For the text-containing cell, return its midpoint in [X, Y] coordinate format. 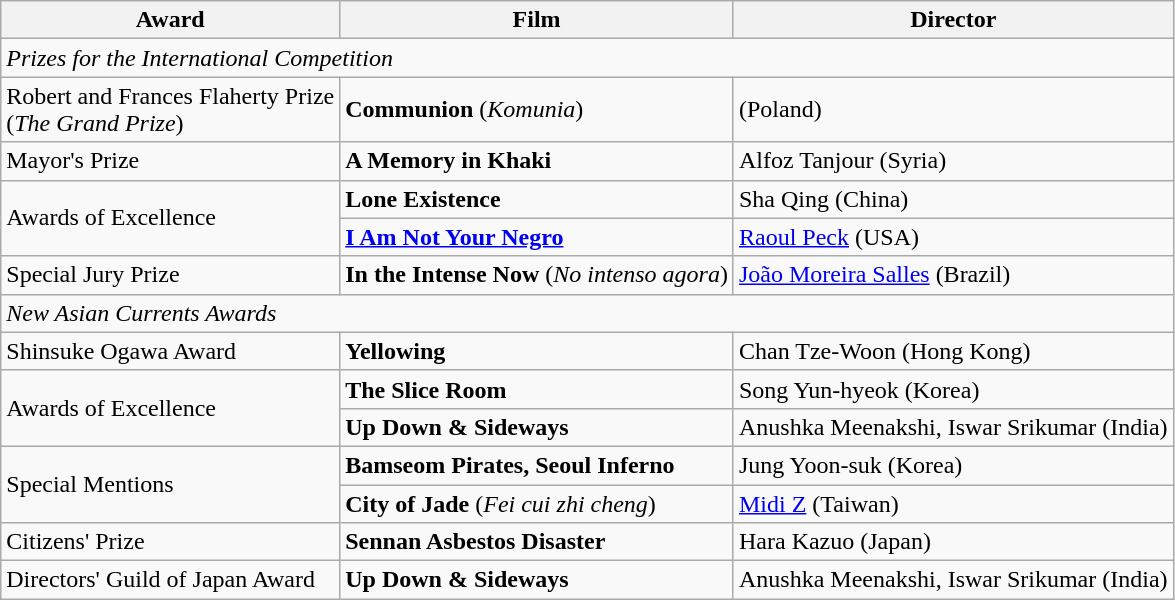
Mayor's Prize [170, 161]
Sha Qing (China) [953, 199]
Jung Yoon-suk (Korea) [953, 465]
The Slice Room [537, 389]
Prizes for the International Competition [587, 58]
Shinsuke Ogawa Award [170, 351]
Directors' Guild of Japan Award [170, 580]
Alfoz Tanjour (Syria) [953, 161]
Yellowing [537, 351]
Robert and Frances Flaherty Prize(The Grand Prize) [170, 110]
Chan Tze-Woon (Hong Kong) [953, 351]
Hara Kazuo (Japan) [953, 542]
Sennan Asbestos Disaster [537, 542]
New Asian Currents Awards [587, 313]
Film [537, 20]
Communion (Komunia) [537, 110]
Raoul Peck (USA) [953, 237]
Citizens' Prize [170, 542]
City of Jade (Fei cui zhi cheng) [537, 503]
Midi Z (Taiwan) [953, 503]
Special Mentions [170, 484]
In the Intense Now (No intenso agora) [537, 275]
I Am Not Your Negro [537, 237]
João Moreira Salles (Brazil) [953, 275]
Director [953, 20]
A Memory in Khaki [537, 161]
(Poland) [953, 110]
Special Jury Prize [170, 275]
Award [170, 20]
Lone Existence [537, 199]
Song Yun-hyeok (Korea) [953, 389]
Bamseom Pirates, Seoul Inferno [537, 465]
